Capture the cell that displays the provided text and extract its (x, y) central coordinate. 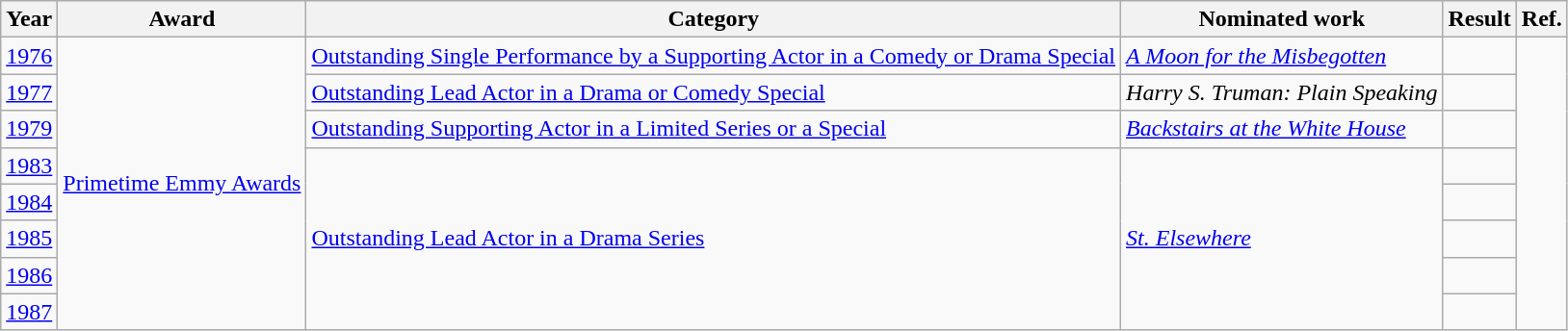
St. Elsewhere (1282, 239)
1977 (29, 92)
Result (1479, 19)
Outstanding Supporting Actor in a Limited Series or a Special (714, 129)
Harry S. Truman: Plain Speaking (1282, 92)
1983 (29, 165)
Category (714, 19)
1979 (29, 129)
A Moon for the Misbegotten (1282, 56)
Backstairs at the White House (1282, 129)
1987 (29, 312)
1985 (29, 239)
Award (182, 19)
1976 (29, 56)
Primetime Emmy Awards (182, 184)
Outstanding Lead Actor in a Drama Series (714, 239)
Year (29, 19)
Nominated work (1282, 19)
Outstanding Single Performance by a Supporting Actor in a Comedy or Drama Special (714, 56)
1984 (29, 202)
Outstanding Lead Actor in a Drama or Comedy Special (714, 92)
Ref. (1541, 19)
1986 (29, 275)
